Determine the (x, y) coordinate at the center of the cell enclosing the given text.  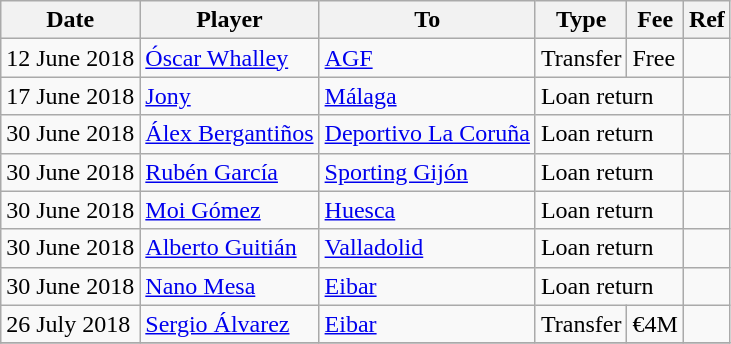
Type (581, 20)
Huesca (427, 210)
Jony (230, 96)
Moi Gómez (230, 210)
Sporting Gijón (427, 172)
Nano Mesa (230, 286)
€4M (655, 324)
Deportivo La Coruña (427, 134)
Álex Bergantiños (230, 134)
26 July 2018 (70, 324)
Fee (655, 20)
12 June 2018 (70, 58)
Rubén García (230, 172)
Valladolid (427, 248)
Ref (706, 20)
AGF (427, 58)
Óscar Whalley (230, 58)
17 June 2018 (70, 96)
Málaga (427, 96)
Date (70, 20)
Free (655, 58)
Alberto Guitián (230, 248)
Player (230, 20)
Sergio Álvarez (230, 324)
To (427, 20)
